Find where the given text appears and provide that cell's center as (x, y) coordinate. 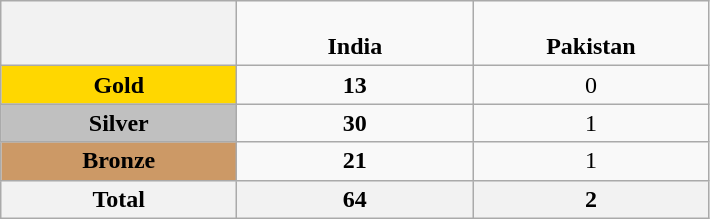
Pakistan (591, 34)
Bronze (119, 161)
Silver (119, 123)
0 (591, 85)
India (355, 34)
2 (591, 199)
30 (355, 123)
Total (119, 199)
13 (355, 85)
21 (355, 161)
64 (355, 199)
Gold (119, 85)
